Detect which cell encompasses the target text, then output its [X, Y] center coordinate. 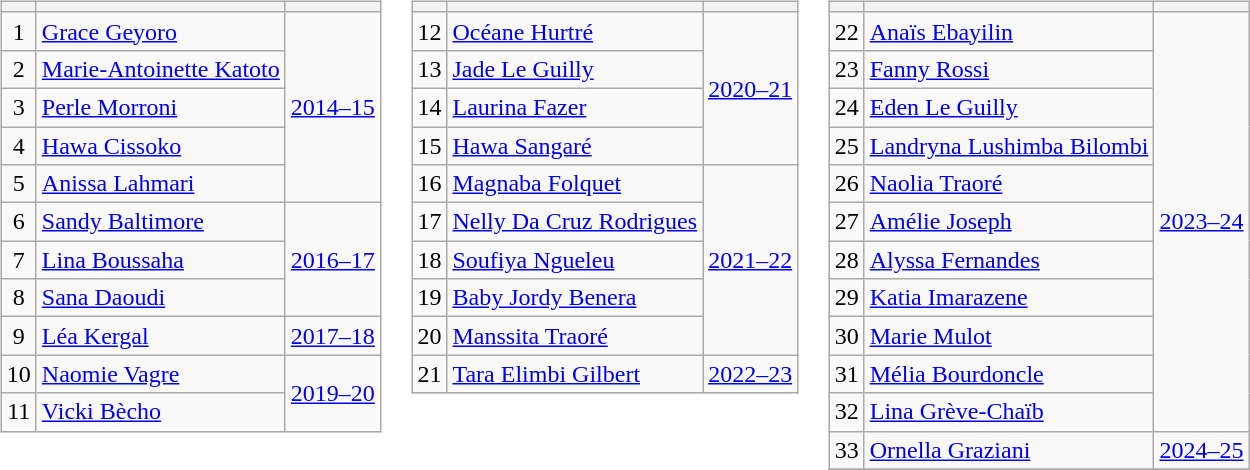
31 [846, 374]
18 [430, 260]
Naolia Traoré [1009, 184]
24 [846, 107]
15 [430, 145]
33 [846, 450]
7 [18, 260]
2014–15 [332, 107]
Marie Mulot [1009, 336]
Baby Jordy Benera [575, 298]
Jade Le Guilly [575, 69]
2024–25 [1202, 450]
12 [430, 31]
1 [18, 31]
Sandy Baltimore [160, 222]
26 [846, 184]
Anissa Lahmari [160, 184]
16 [430, 184]
Hawa Cissoko [160, 145]
21 [430, 374]
Nelly Da Cruz Rodrigues [575, 222]
20 [430, 336]
Katia Imarazene [1009, 298]
2021–22 [750, 260]
2016–17 [332, 260]
3 [18, 107]
4 [18, 145]
Laurina Fazer [575, 107]
29 [846, 298]
25 [846, 145]
Sana Daoudi [160, 298]
Alyssa Fernandes [1009, 260]
2019–20 [332, 393]
19 [430, 298]
30 [846, 336]
6 [18, 222]
2022–23 [750, 374]
Océane Hurtré [575, 31]
Hawa Sangaré [575, 145]
2020–21 [750, 88]
Ornella Graziani [1009, 450]
8 [18, 298]
Tara Elimbi Gilbert [575, 374]
9 [18, 336]
Lina Grève-Chaïb [1009, 412]
Perle Morroni [160, 107]
28 [846, 260]
27 [846, 222]
Eden Le Guilly [1009, 107]
32 [846, 412]
14 [430, 107]
2 [18, 69]
Naomie Vagre [160, 374]
5 [18, 184]
Léa Kergal [160, 336]
Mélia Bourdoncle [1009, 374]
Magnaba Folquet [575, 184]
Anaïs Ebayilin [1009, 31]
Marie-Antoinette Katoto [160, 69]
Lina Boussaha [160, 260]
13 [430, 69]
17 [430, 222]
2023–24 [1202, 222]
10 [18, 374]
Soufiya Ngueleu [575, 260]
Vicki Bècho [160, 412]
11 [18, 412]
Fanny Rossi [1009, 69]
Manssita Traoré [575, 336]
Grace Geyoro [160, 31]
23 [846, 69]
22 [846, 31]
Landryna Lushimba Bilombi [1009, 145]
Amélie Joseph [1009, 222]
2017–18 [332, 336]
